Find where the given text appears and provide that cell's center as [x, y] coordinate. 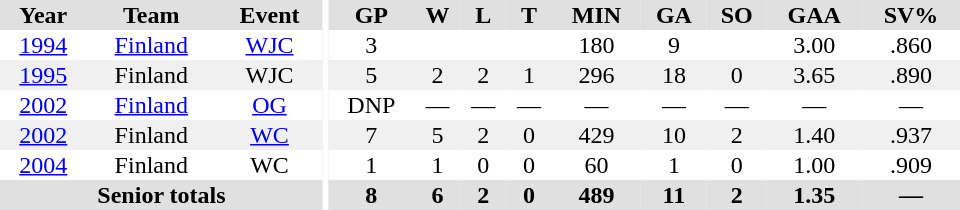
60 [596, 165]
T [529, 15]
.890 [911, 75]
9 [674, 45]
Team [152, 15]
OG [270, 105]
.860 [911, 45]
2004 [44, 165]
1995 [44, 75]
8 [372, 195]
SO [736, 15]
3.65 [814, 75]
3 [372, 45]
W [438, 15]
Senior totals [162, 195]
DNP [372, 105]
6 [438, 195]
GA [674, 15]
L [483, 15]
Year [44, 15]
429 [596, 135]
1.00 [814, 165]
MIN [596, 15]
GAA [814, 15]
18 [674, 75]
1.35 [814, 195]
1994 [44, 45]
180 [596, 45]
.937 [911, 135]
11 [674, 195]
489 [596, 195]
GP [372, 15]
1.40 [814, 135]
296 [596, 75]
Event [270, 15]
SV% [911, 15]
7 [372, 135]
3.00 [814, 45]
10 [674, 135]
.909 [911, 165]
